Locate the cell with the specified text and output its [X, Y] center coordinate. 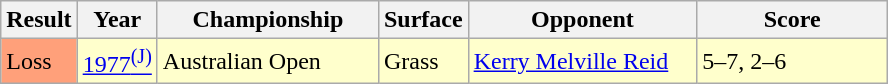
Score [792, 20]
Opponent [582, 20]
Grass [423, 62]
Loss [39, 62]
Year [117, 20]
Championship [268, 20]
1977(J) [117, 62]
Surface [423, 20]
Kerry Melville Reid [582, 62]
Australian Open [268, 62]
Result [39, 20]
5–7, 2–6 [792, 62]
